From the cell containing the given text, extract its center point as (x, y) coordinate. 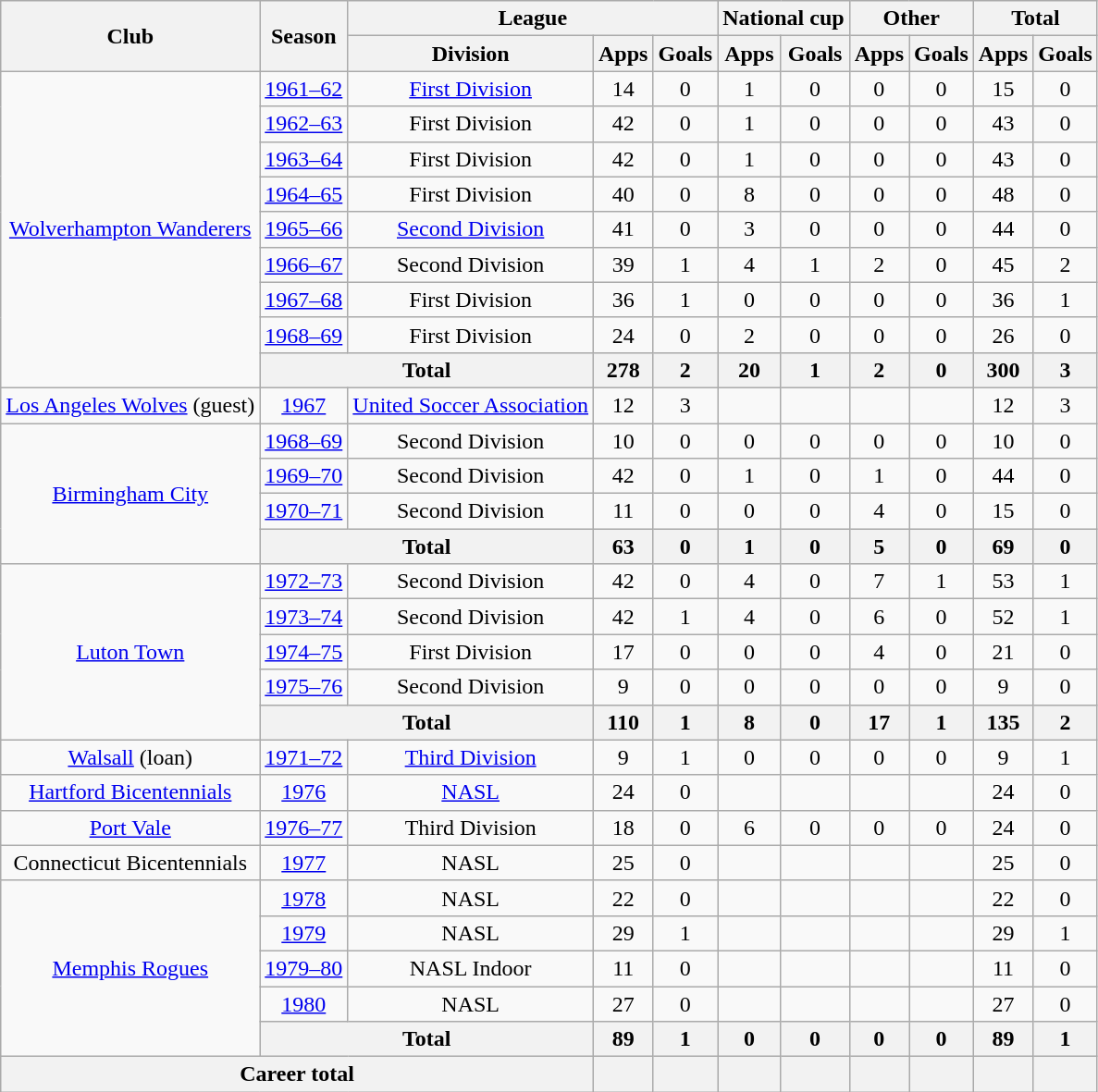
1979–80 (303, 968)
1964–65 (303, 194)
40 (623, 194)
United Soccer Association (471, 405)
1976–77 (303, 828)
League (533, 18)
Division (471, 54)
1980 (303, 1003)
52 (1003, 617)
1978 (303, 898)
26 (1003, 335)
NASL Indoor (471, 968)
1967–68 (303, 300)
1969–70 (303, 476)
278 (623, 370)
National cup (783, 18)
110 (623, 722)
1975–76 (303, 687)
41 (623, 229)
1977 (303, 863)
48 (1003, 194)
300 (1003, 370)
Birmingham City (130, 494)
1976 (303, 792)
Hartford Bicentennials (130, 792)
Other (911, 18)
1962–63 (303, 124)
1972–73 (303, 582)
45 (1003, 264)
20 (749, 370)
1967 (303, 405)
1973–74 (303, 617)
1971–72 (303, 757)
63 (623, 546)
Connecticut Bicentennials (130, 863)
1961–62 (303, 89)
1965–66 (303, 229)
Career total (298, 1074)
Wolverhampton Wanderers (130, 229)
Walsall (loan) (130, 757)
Luton Town (130, 652)
Season (303, 36)
69 (1003, 546)
14 (623, 89)
135 (1003, 722)
Los Angeles Wolves (guest) (130, 405)
39 (623, 264)
1970–71 (303, 511)
1974–75 (303, 652)
5 (879, 546)
1979 (303, 933)
1966–67 (303, 264)
1963–64 (303, 159)
53 (1003, 582)
Club (130, 36)
Memphis Rogues (130, 968)
7 (879, 582)
18 (623, 828)
Port Vale (130, 828)
21 (1003, 652)
